Identify which cell holds the provided text, then report its [X, Y] central coordinate. 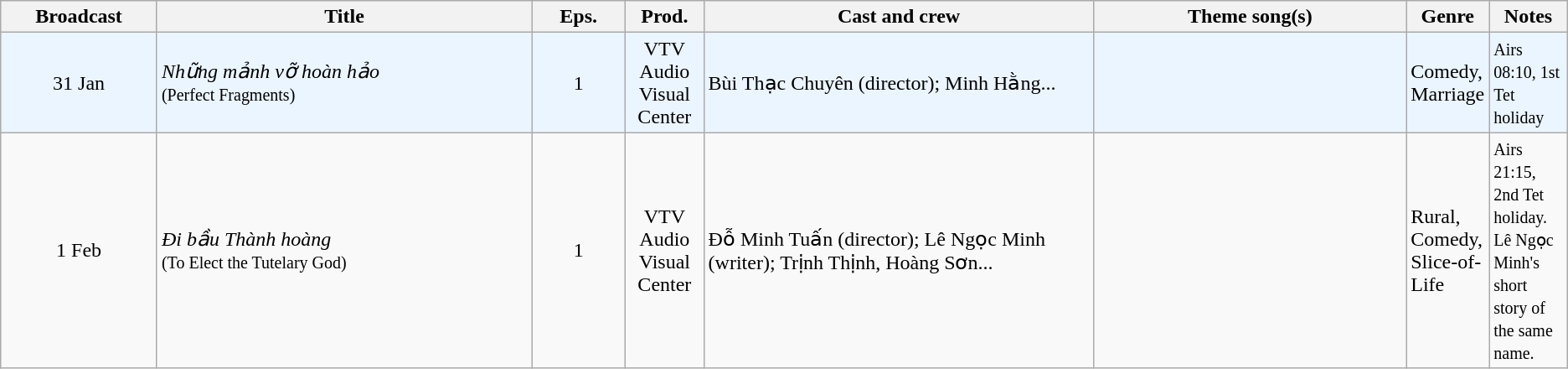
Eps. [579, 17]
Rural, Comedy, Slice-of-Life [1447, 250]
Những mảnh vỡ hoàn hảo (Perfect Fragments) [343, 82]
Đỗ Minh Tuấn (director); Lê Ngọc Minh (writer); Trịnh Thịnh, Hoàng Sơn... [899, 250]
Broadcast [79, 17]
Đi bầu Thành hoàng (To Elect the Tutelary God) [343, 250]
Prod. [665, 17]
31 Jan [79, 82]
Title [343, 17]
Notes [1528, 17]
Genre [1447, 17]
Cast and crew [899, 17]
Comedy, Marriage [1447, 82]
Theme song(s) [1250, 17]
Airs 21:15, 2nd Tet holiday. Lê Ngọc Minh's short story of the same name. [1528, 250]
1 Feb [79, 250]
Bùi Thạc Chuyên (director); Minh Hằng... [899, 82]
Airs 08:10, 1st Tet holiday [1528, 82]
